Return [x, y] of the center of cell containing provided text 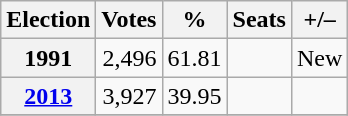
39.95 [194, 96]
+/– [319, 20]
Election [48, 20]
3,927 [129, 96]
2013 [48, 96]
61.81 [194, 58]
Seats [259, 20]
% [194, 20]
2,496 [129, 58]
New [319, 58]
Votes [129, 20]
1991 [48, 58]
